Capture the cell that displays the provided text and extract its [X, Y] central coordinate. 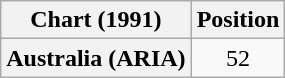
52 [238, 58]
Chart (1991) [96, 20]
Position [238, 20]
Australia (ARIA) [96, 58]
